Determine the [x, y] coordinate at the center of the cell enclosing the given text.  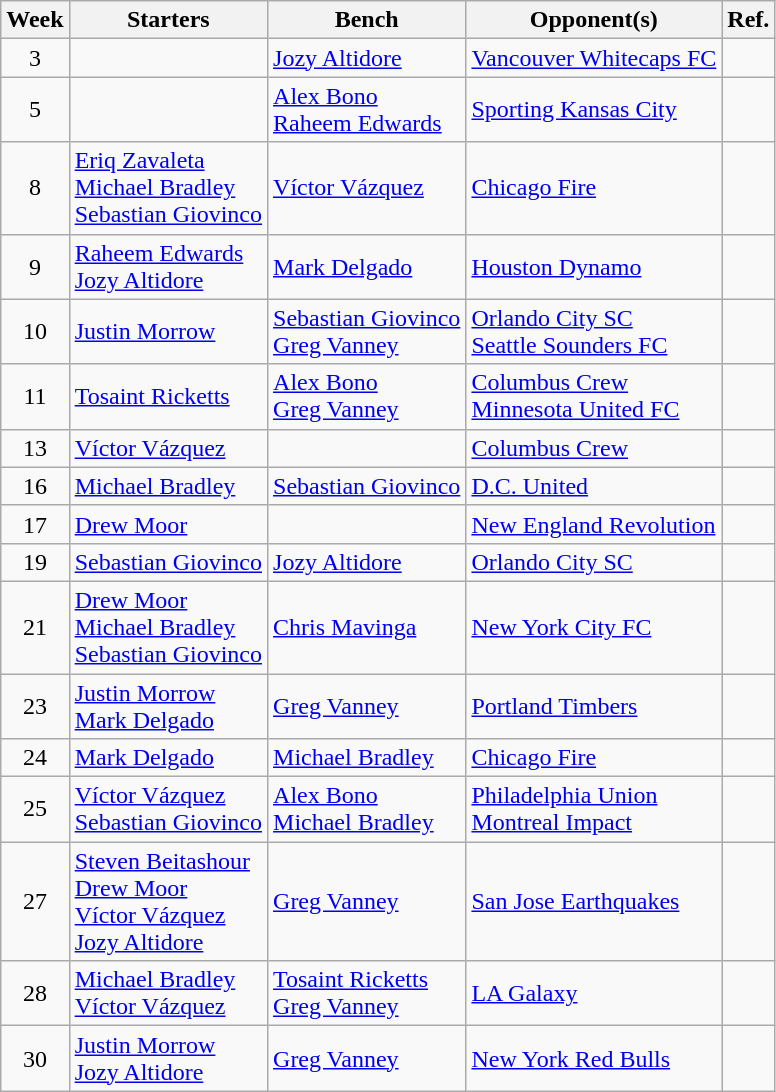
Opponent(s) [594, 20]
Justin Morrow Jozy Altidore [168, 1058]
Vancouver Whitecaps FC [594, 58]
17 [35, 524]
Orlando City SC [594, 562]
21 [35, 627]
San Jose Earthquakes [594, 902]
D.C. United [594, 486]
Eriq Zavaleta Michael Bradley Sebastian Giovinco [168, 188]
Sporting Kansas City [594, 110]
New York Red Bulls [594, 1058]
11 [35, 396]
LA Galaxy [594, 994]
16 [35, 486]
5 [35, 110]
9 [35, 266]
Tosaint Ricketts Greg Vanney [367, 994]
Justin Morrow Mark Delgado [168, 706]
23 [35, 706]
Justin Morrow [168, 332]
Michael Bradley Víctor Vázquez [168, 994]
10 [35, 332]
Starters [168, 20]
New England Revolution [594, 524]
27 [35, 902]
19 [35, 562]
Week [35, 20]
Alex Bono Michael Bradley [367, 810]
30 [35, 1058]
Orlando City SCSeattle Sounders FC [594, 332]
Columbus CrewMinnesota United FC [594, 396]
Houston Dynamo [594, 266]
New York City FC [594, 627]
Steven Beitashour Drew Moor Víctor Vázquez Jozy Altidore [168, 902]
13 [35, 448]
Alex Bono Raheem Edwards [367, 110]
Ref. [748, 20]
8 [35, 188]
Alex Bono Greg Vanney [367, 396]
28 [35, 994]
Philadelphia UnionMontreal Impact [594, 810]
Sebastian Giovinco Greg Vanney [367, 332]
Bench [367, 20]
Drew Moor [168, 524]
Columbus Crew [594, 448]
3 [35, 58]
24 [35, 758]
25 [35, 810]
Víctor Vázquez Sebastian Giovinco [168, 810]
Tosaint Ricketts [168, 396]
Drew Moor Michael Bradley Sebastian Giovinco [168, 627]
Raheem Edwards Jozy Altidore [168, 266]
Chris Mavinga [367, 627]
Portland Timbers [594, 706]
